Extract the [x, y] coordinate from the center of the cell holding the provided text.  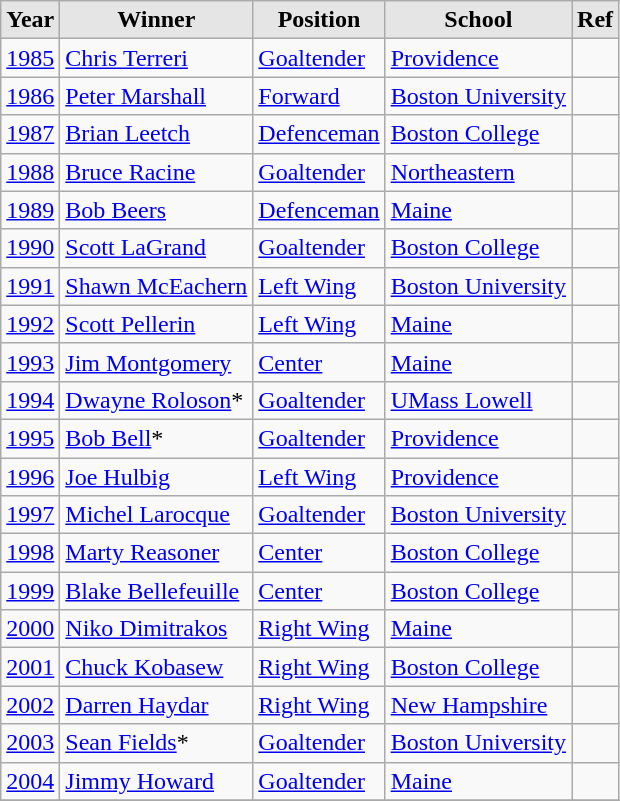
2001 [30, 667]
1997 [30, 515]
Brian Leetch [156, 134]
1990 [30, 248]
Michel Larocque [156, 515]
Joe Hulbig [156, 477]
1987 [30, 134]
School [478, 20]
Peter Marshall [156, 96]
1986 [30, 96]
1999 [30, 591]
Scott LaGrand [156, 248]
1988 [30, 172]
1989 [30, 210]
1991 [30, 286]
Jimmy Howard [156, 781]
1994 [30, 400]
2000 [30, 629]
Year [30, 20]
Scott Pellerin [156, 324]
1985 [30, 58]
Chris Terreri [156, 58]
1996 [30, 477]
Darren Haydar [156, 705]
1998 [30, 553]
Northeastern [478, 172]
Jim Montgomery [156, 362]
Winner [156, 20]
Bob Bell* [156, 438]
2003 [30, 743]
1992 [30, 324]
Bruce Racine [156, 172]
2002 [30, 705]
New Hampshire [478, 705]
Marty Reasoner [156, 553]
Bob Beers [156, 210]
Ref [596, 20]
Chuck Kobasew [156, 667]
1993 [30, 362]
2004 [30, 781]
Sean Fields* [156, 743]
Position [319, 20]
Niko Dimitrakos [156, 629]
UMass Lowell [478, 400]
Forward [319, 96]
Dwayne Roloson* [156, 400]
Shawn McEachern [156, 286]
Blake Bellefeuille [156, 591]
1995 [30, 438]
